Output the (X, Y) coordinate of the center of the cell containing the given text.  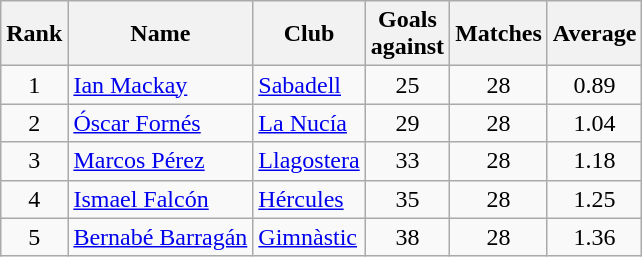
5 (34, 237)
1 (34, 85)
33 (407, 161)
La Nucía (309, 123)
25 (407, 85)
38 (407, 237)
1.36 (594, 237)
4 (34, 199)
Name (160, 34)
1.18 (594, 161)
Rank (34, 34)
Óscar Fornés (160, 123)
Llagostera (309, 161)
Ian Mackay (160, 85)
Goals against (407, 34)
1.25 (594, 199)
3 (34, 161)
Sabadell (309, 85)
Average (594, 34)
Bernabé Barragán (160, 237)
Hércules (309, 199)
Gimnàstic (309, 237)
0.89 (594, 85)
Marcos Pérez (160, 161)
29 (407, 123)
Matches (499, 34)
1.04 (594, 123)
35 (407, 199)
Ismael Falcón (160, 199)
2 (34, 123)
Club (309, 34)
